Search for the cell housing the specified text and yield its [X, Y] center coordinate. 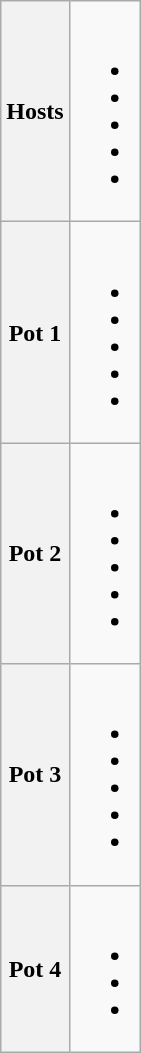
Pot 2 [35, 554]
Pot 1 [35, 332]
Pot 4 [35, 968]
Pot 3 [35, 774]
Hosts [35, 112]
